Identify which cell holds the provided text, then report its [X, Y] central coordinate. 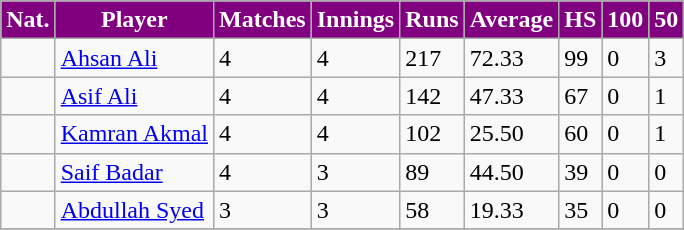
Kamran Akmal [134, 134]
Matches [263, 20]
19.33 [512, 210]
58 [432, 210]
Average [512, 20]
25.50 [512, 134]
35 [580, 210]
72.33 [512, 58]
89 [432, 172]
39 [580, 172]
Asif Ali [134, 96]
44.50 [512, 172]
47.33 [512, 96]
Ahsan Ali [134, 58]
50 [666, 20]
HS [580, 20]
Abdullah Syed [134, 210]
67 [580, 96]
99 [580, 58]
Nat. [28, 20]
Runs [432, 20]
Innings [355, 20]
142 [432, 96]
102 [432, 134]
60 [580, 134]
217 [432, 58]
Saif Badar [134, 172]
Player [134, 20]
100 [626, 20]
